Find where the given text appears and provide that cell's center as (X, Y) coordinate. 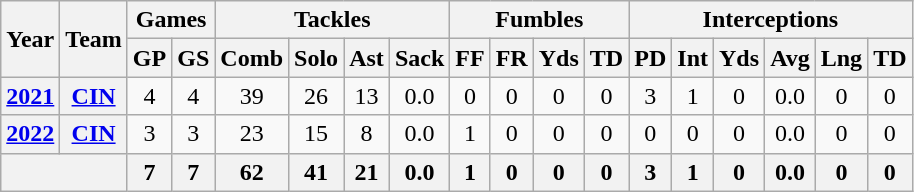
Int (693, 58)
41 (316, 172)
2022 (30, 134)
Year (30, 39)
Tackles (332, 20)
Interceptions (770, 20)
FR (512, 58)
Games (170, 20)
Solo (316, 58)
23 (252, 134)
Team (94, 39)
GS (194, 58)
26 (316, 96)
Ast (367, 58)
Avg (790, 58)
Fumbles (540, 20)
39 (252, 96)
Comb (252, 58)
62 (252, 172)
Sack (419, 58)
21 (367, 172)
15 (316, 134)
PD (650, 58)
2021 (30, 96)
GP (149, 58)
13 (367, 96)
8 (367, 134)
Lng (841, 58)
FF (470, 58)
